Scan for the cell matching the given text and deliver its [x, y] coordinate at center. 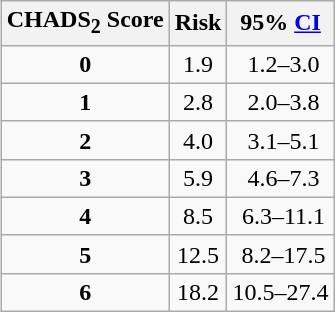
95% CI [280, 23]
1.9 [198, 64]
8.2–17.5 [280, 254]
8.5 [198, 216]
3.1–5.1 [280, 140]
18.2 [198, 292]
10.5–27.4 [280, 292]
1 [85, 102]
CHADS2 Score [85, 23]
1.2–3.0 [280, 64]
2.8 [198, 102]
6 [85, 292]
6.3–11.1 [280, 216]
0 [85, 64]
Risk [198, 23]
4 [85, 216]
5 [85, 254]
2.0–3.8 [280, 102]
2 [85, 140]
12.5 [198, 254]
3 [85, 178]
5.9 [198, 178]
4.0 [198, 140]
4.6–7.3 [280, 178]
